Determine the [X, Y] coordinate at the center of the cell enclosing the given text.  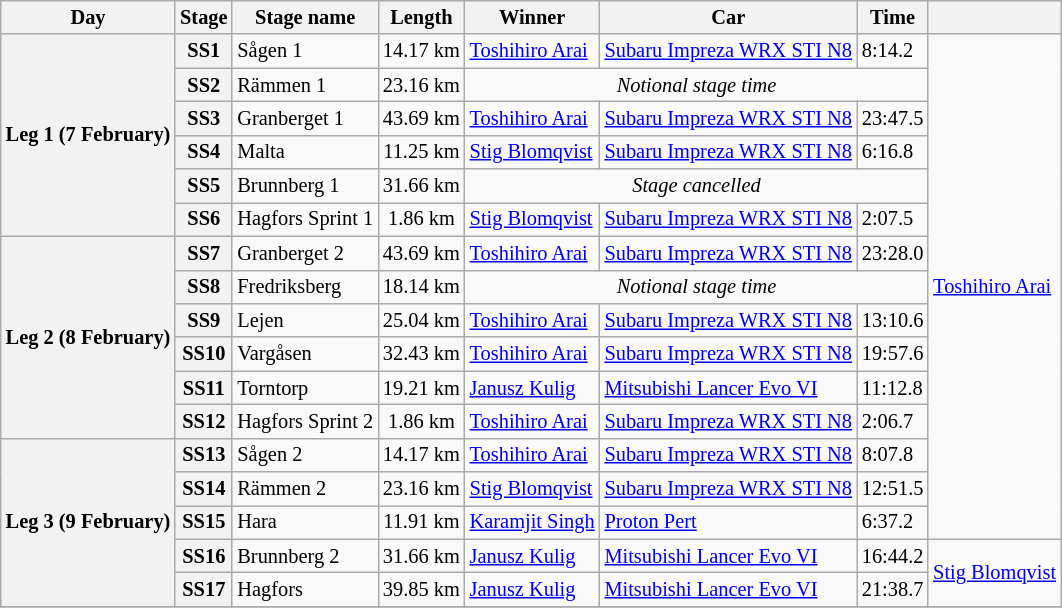
SS10 [204, 354]
SS7 [204, 253]
Time [892, 17]
13:10.6 [892, 320]
Brunnberg 1 [305, 186]
Proton Pert [728, 522]
6:16.8 [892, 152]
32.43 km [422, 354]
23:47.5 [892, 118]
21:38.7 [892, 589]
SS8 [204, 287]
23:28.0 [892, 253]
Rämmen 2 [305, 489]
Leg 2 (8 February) [88, 337]
Rämmen 1 [305, 85]
Sågen 2 [305, 455]
Leg 1 (7 February) [88, 135]
25.04 km [422, 320]
Hara [305, 522]
Hagfors Sprint 2 [305, 421]
8:07.8 [892, 455]
SS15 [204, 522]
12:51.5 [892, 489]
SS1 [204, 51]
11.25 km [422, 152]
11:12.8 [892, 388]
Granberget 1 [305, 118]
Torntorp [305, 388]
39.85 km [422, 589]
Granberget 2 [305, 253]
Vargåsen [305, 354]
Fredriksberg [305, 287]
Length [422, 17]
SS5 [204, 186]
SS16 [204, 556]
16:44.2 [892, 556]
6:37.2 [892, 522]
Sågen 1 [305, 51]
Day [88, 17]
SS17 [204, 589]
18.14 km [422, 287]
SS11 [204, 388]
SS14 [204, 489]
11.91 km [422, 522]
Karamjit Singh [532, 522]
SS12 [204, 421]
Lejen [305, 320]
Winner [532, 17]
Hagfors [305, 589]
Car [728, 17]
Leg 3 (9 February) [88, 522]
SS4 [204, 152]
Stage [204, 17]
SS2 [204, 85]
SS13 [204, 455]
Brunnberg 2 [305, 556]
8:14.2 [892, 51]
19:57.6 [892, 354]
SS3 [204, 118]
2:07.5 [892, 219]
2:06.7 [892, 421]
19.21 km [422, 388]
Stage name [305, 17]
Malta [305, 152]
Hagfors Sprint 1 [305, 219]
SS6 [204, 219]
SS9 [204, 320]
Stage cancelled [697, 186]
